Return the (X, Y) coordinate for the center point of the cell that contains the specified text.  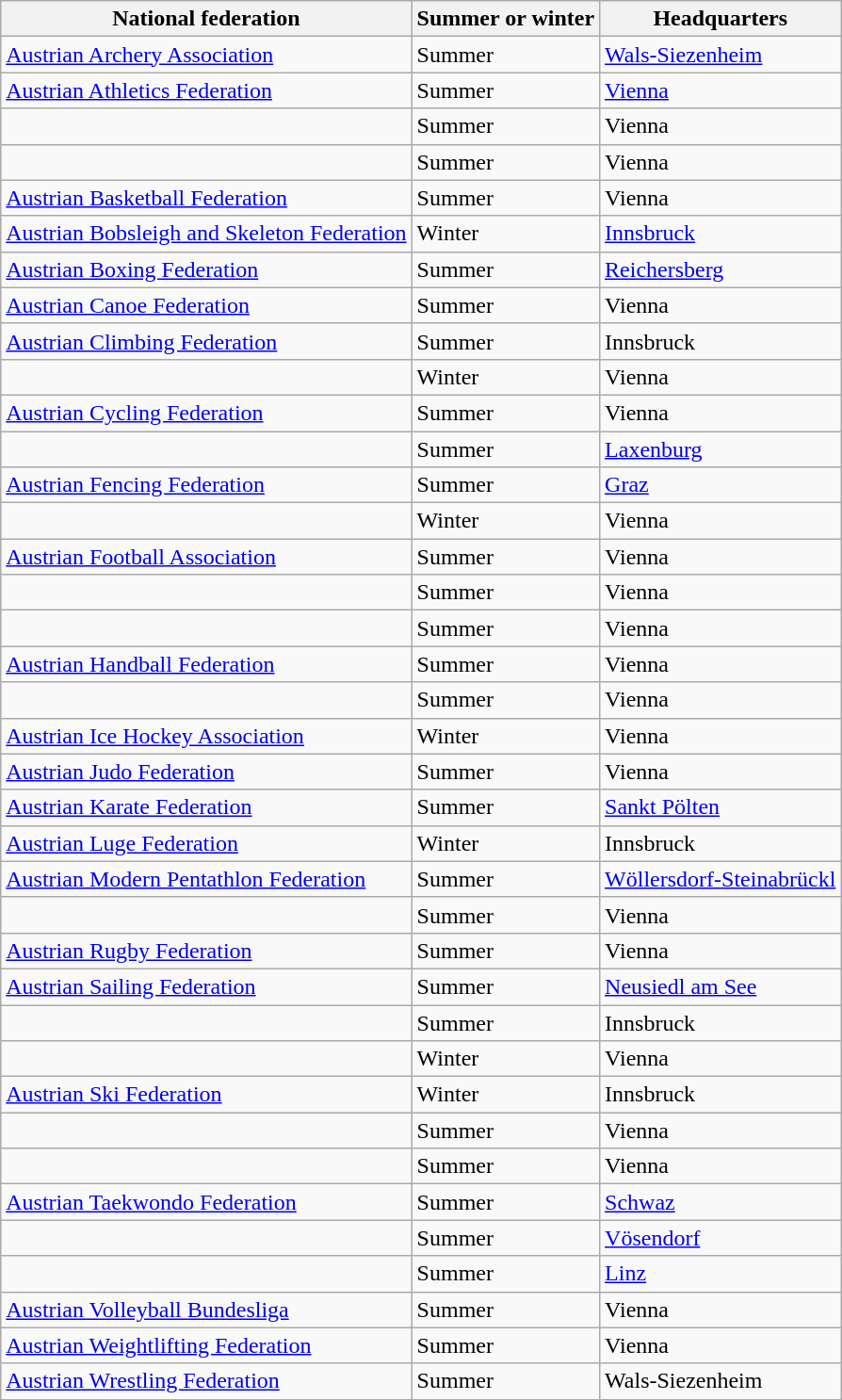
Austrian Wrestling Federation (206, 1381)
Austrian Archery Association (206, 55)
Austrian Weightlifting Federation (206, 1345)
Austrian Basketball Federation (206, 198)
Austrian Luge Federation (206, 843)
Austrian Cycling Federation (206, 413)
Vösendorf (721, 1238)
Wöllersdorf-Steinabrückl (721, 879)
Austrian Climbing Federation (206, 341)
Neusiedl am See (721, 986)
Austrian Canoe Federation (206, 305)
Austrian Karate Federation (206, 807)
Sankt Pölten (721, 807)
Austrian Modern Pentathlon Federation (206, 879)
National federation (206, 19)
Austrian Boxing Federation (206, 269)
Austrian Ice Hockey Association (206, 736)
Austrian Athletics Federation (206, 90)
Austrian Sailing Federation (206, 986)
Schwaz (721, 1202)
Austrian Bobsleigh and Skeleton Federation (206, 234)
Headquarters (721, 19)
Austrian Ski Federation (206, 1095)
Austrian Taekwondo Federation (206, 1202)
Austrian Handball Federation (206, 664)
Linz (721, 1274)
Austrian Football Association (206, 557)
Austrian Fencing Federation (206, 485)
Graz (721, 485)
Reichersberg (721, 269)
Austrian Volleyball Bundesliga (206, 1310)
Austrian Judo Federation (206, 772)
Laxenburg (721, 449)
Summer or winter (505, 19)
Austrian Rugby Federation (206, 951)
